Return the (x, y) coordinate for the center point of the cell that contains the specified text.  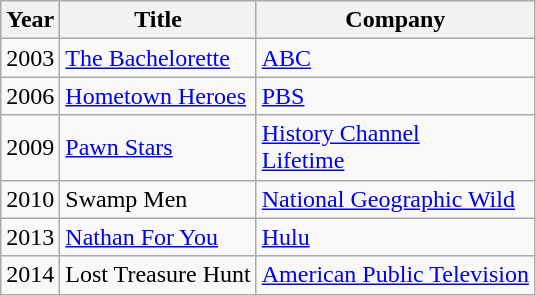
Title (158, 20)
2013 (30, 237)
PBS (395, 96)
History ChannelLifetime (395, 148)
2006 (30, 96)
Pawn Stars (158, 148)
ABC (395, 58)
The Bachelorette (158, 58)
Lost Treasure Hunt (158, 275)
2003 (30, 58)
National Geographic Wild (395, 199)
Company (395, 20)
2010 (30, 199)
Swamp Men (158, 199)
Hometown Heroes (158, 96)
American Public Television (395, 275)
Year (30, 20)
Nathan For You (158, 237)
2009 (30, 148)
Hulu (395, 237)
2014 (30, 275)
